Output the [x, y] coordinate of the center of the cell containing the given text.  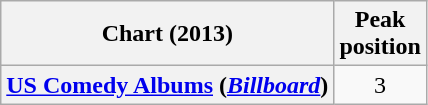
Chart (2013) [168, 34]
US Comedy Albums (Billboard) [168, 85]
3 [380, 85]
Peakposition [380, 34]
